Output the (x, y) coordinate of the center of the cell containing the given text.  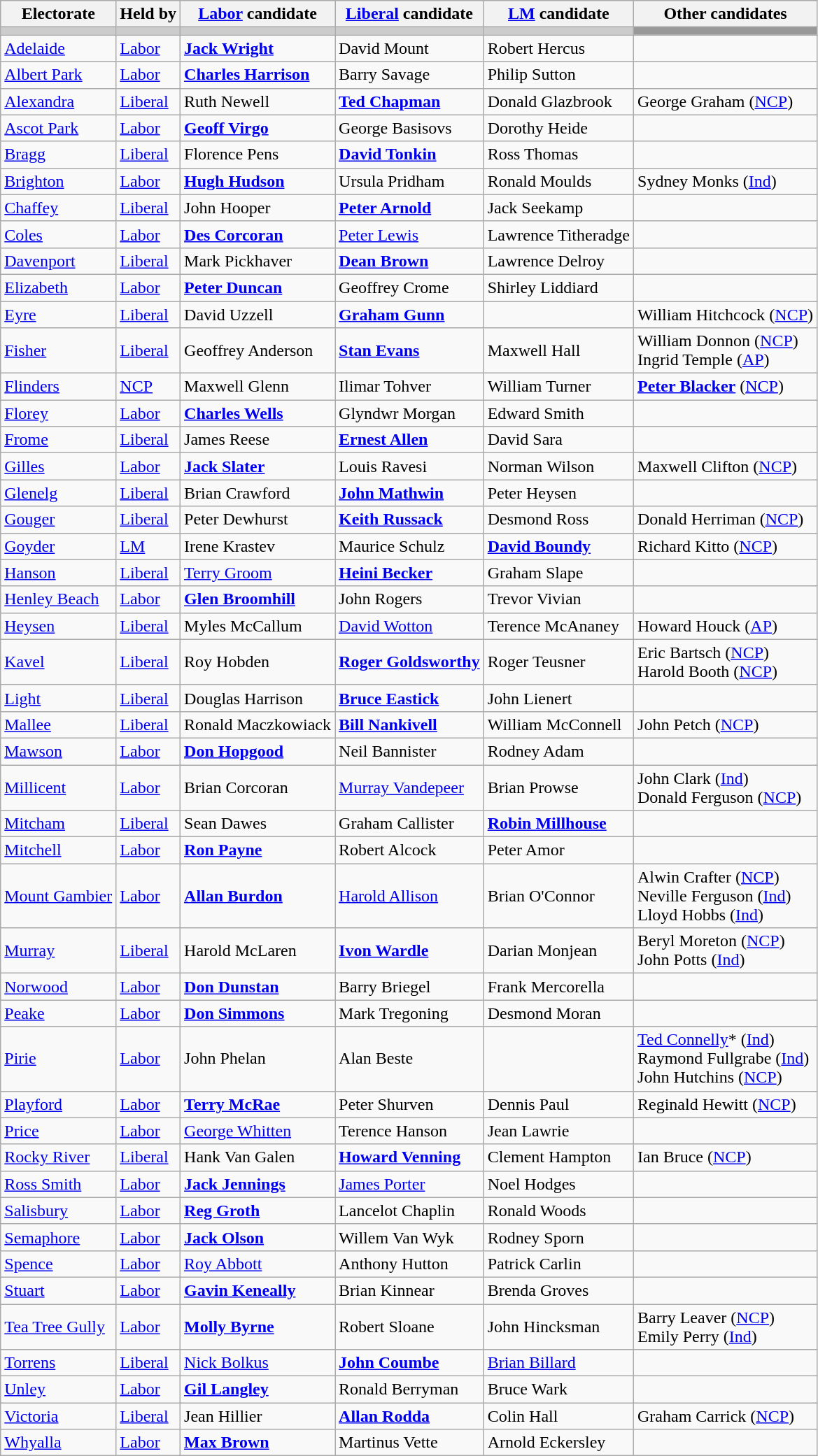
Torrens (59, 1363)
John Lienert (558, 698)
Sydney Monks (Ind) (726, 181)
John Clark (Ind) Donald Ferguson (NCP) (726, 787)
David Mount (410, 48)
Graham Slape (558, 573)
Anthony Hutton (410, 1264)
Ivon Wardle (410, 951)
Stuart (59, 1290)
Ronald Moulds (558, 181)
Eric Bartsch (NCP) Harold Booth (NCP) (726, 662)
Harold McLaren (258, 951)
Willem Van Wyk (410, 1237)
Murray Vandepeer (410, 787)
Gilles (59, 466)
Peter Dewhurst (258, 520)
Ian Bruce (NCP) (726, 1157)
Maxwell Glenn (258, 387)
Maurice Schulz (410, 546)
Ronald Woods (558, 1211)
Fisher (59, 351)
Graham Carrick (NCP) (726, 1416)
Peter Blacker (NCP) (726, 387)
Other candidates (726, 14)
Chaffey (59, 208)
Norwood (59, 987)
Ted Chapman (410, 101)
Arnold Eckersley (558, 1443)
Robert Hercus (558, 48)
Max Brown (258, 1443)
Jack Olson (258, 1237)
Glenelg (59, 493)
Whyalla (59, 1443)
LM (148, 546)
John Mathwin (410, 493)
Terence Hanson (410, 1131)
Davenport (59, 261)
Don Simmons (258, 1013)
Lancelot Chaplin (410, 1211)
Pirie (59, 1059)
Terry McRae (258, 1104)
Irene Krastev (258, 546)
George Whitten (258, 1131)
Lawrence Titheradge (558, 234)
Florey (59, 413)
James Porter (410, 1184)
Bruce Wark (558, 1390)
Louis Ravesi (410, 466)
Graham Gunn (410, 314)
Howard Venning (410, 1157)
Held by (148, 14)
Jean Hillier (258, 1416)
Brian O'Connor (558, 896)
George Basisovs (410, 128)
John Rogers (410, 599)
Robert Alcock (410, 850)
Neil Bannister (410, 751)
Brian Crawford (258, 493)
Molly Byrne (258, 1326)
Jack Seekamp (558, 208)
Hank Van Galen (258, 1157)
Richard Kitto (NCP) (726, 546)
Don Dunstan (258, 987)
Norman Wilson (558, 466)
NCP (148, 387)
David Tonkin (410, 155)
Geoffrey Crome (410, 287)
Elizabeth (59, 287)
Millicent (59, 787)
Sean Dawes (258, 824)
Barry Briegel (410, 987)
Charles Harrison (258, 75)
Henley Beach (59, 599)
Ascot Park (59, 128)
David Sara (558, 440)
Brighton (59, 181)
Jack Slater (258, 466)
Rodney Sporn (558, 1237)
Mark Tregoning (410, 1013)
Frank Mercorella (558, 987)
Mallee (59, 725)
Peter Lewis (410, 234)
Bill Nankivell (410, 725)
Murray (59, 951)
Ilimar Tohver (410, 387)
Ursula Pridham (410, 181)
Maxwell Hall (558, 351)
Graham Callister (410, 824)
Heysen (59, 626)
Kavel (59, 662)
John Hincksman (558, 1326)
Patrick Carlin (558, 1264)
Ruth Newell (258, 101)
Howard Houck (AP) (726, 626)
Robert Sloane (410, 1326)
Charles Wells (258, 413)
Darian Monjean (558, 951)
David Wotton (410, 626)
Spence (59, 1264)
Gouger (59, 520)
Desmond Moran (558, 1013)
Allan Rodda (410, 1416)
David Boundy (558, 546)
Jack Wright (258, 48)
Ron Payne (258, 850)
Gil Langley (258, 1390)
Beryl Moreton (NCP) John Potts (Ind) (726, 951)
Allan Burdon (258, 896)
John Hooper (258, 208)
Alan Beste (410, 1059)
Frome (59, 440)
Ernest Allen (410, 440)
Roger Teusner (558, 662)
Victoria (59, 1416)
Ronald Berryman (410, 1390)
Rodney Adam (558, 751)
Robin Millhouse (558, 824)
Mitcham (59, 824)
Liberal candidate (410, 14)
William McConnell (558, 725)
Mawson (59, 751)
David Uzzell (258, 314)
Glen Broomhill (258, 599)
Playford (59, 1104)
John Phelan (258, 1059)
Roy Hobden (258, 662)
Donald Glazbrook (558, 101)
Clement Hampton (558, 1157)
Brian Corcoran (258, 787)
Lawrence Delroy (558, 261)
William Hitchcock (NCP) (726, 314)
Brian Billard (558, 1363)
Peter Shurven (410, 1104)
Eyre (59, 314)
William Turner (558, 387)
Trevor Vivian (558, 599)
Ross Smith (59, 1184)
Desmond Ross (558, 520)
Dean Brown (410, 261)
Florence Pens (258, 155)
Goyder (59, 546)
Hugh Hudson (258, 181)
Douglas Harrison (258, 698)
Heini Becker (410, 573)
Colin Hall (558, 1416)
Ronald Maczkowiack (258, 725)
Bruce Eastick (410, 698)
Terence McAnaney (558, 626)
Price (59, 1131)
Mark Pickhaver (258, 261)
Des Corcoran (258, 234)
Peter Heysen (558, 493)
Albert Park (59, 75)
Don Hopgood (258, 751)
Flinders (59, 387)
Roger Goldsworthy (410, 662)
Donald Herriman (NCP) (726, 520)
Electorate (59, 14)
Shirley Liddiard (558, 287)
Mitchell (59, 850)
Brian Prowse (558, 787)
Martinus Vette (410, 1443)
Salisbury (59, 1211)
Jack Jennings (258, 1184)
Terry Groom (258, 573)
Brian Kinnear (410, 1290)
Barry Savage (410, 75)
Adelaide (59, 48)
Ross Thomas (558, 155)
Alexandra (59, 101)
Glyndwr Morgan (410, 413)
Reginald Hewitt (NCP) (726, 1104)
Barry Leaver (NCP) Emily Perry (Ind) (726, 1326)
Unley (59, 1390)
Jean Lawrie (558, 1131)
Reg Groth (258, 1211)
Peake (59, 1013)
Mount Gambier (59, 896)
Geoff Virgo (258, 128)
Light (59, 698)
Coles (59, 234)
Hanson (59, 573)
George Graham (NCP) (726, 101)
LM candidate (558, 14)
Labor candidate (258, 14)
Harold Allison (410, 896)
Brenda Groves (558, 1290)
Peter Amor (558, 850)
Dorothy Heide (558, 128)
William Donnon (NCP) Ingrid Temple (AP) (726, 351)
Philip Sutton (558, 75)
Roy Abbott (258, 1264)
Semaphore (59, 1237)
Alwin Crafter (NCP) Neville Ferguson (Ind) Lloyd Hobbs (Ind) (726, 896)
Ted Connelly* (Ind) Raymond Fullgrabe (Ind) John Hutchins (NCP) (726, 1059)
Tea Tree Gully (59, 1326)
John Coumbe (410, 1363)
Edward Smith (558, 413)
Peter Arnold (410, 208)
Gavin Keneally (258, 1290)
Keith Russack (410, 520)
Rocky River (59, 1157)
James Reese (258, 440)
Stan Evans (410, 351)
Maxwell Clifton (NCP) (726, 466)
Bragg (59, 155)
Myles McCallum (258, 626)
John Petch (NCP) (726, 725)
Dennis Paul (558, 1104)
Geoffrey Anderson (258, 351)
Noel Hodges (558, 1184)
Peter Duncan (258, 287)
Nick Bolkus (258, 1363)
